Return (x, y) of the center of cell containing provided text 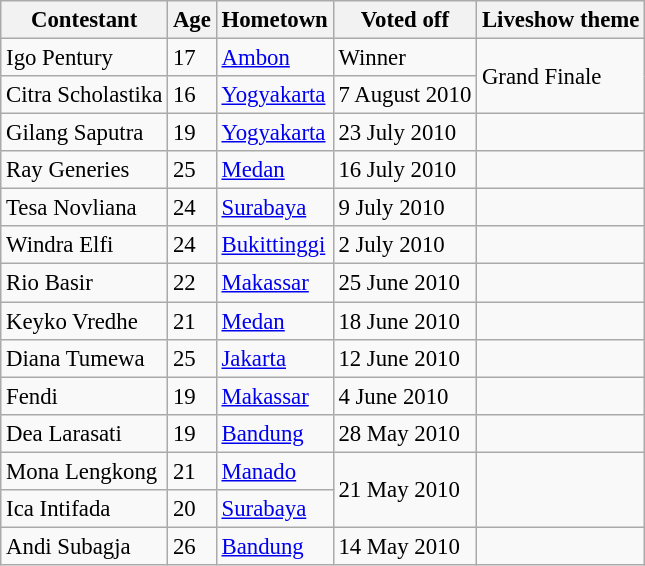
Jakarta (274, 358)
Andi Subagja (84, 546)
Voted off (405, 20)
Rio Basir (84, 283)
18 June 2010 (405, 321)
16 July 2010 (405, 170)
4 June 2010 (405, 396)
Fendi (84, 396)
7 August 2010 (405, 95)
25 June 2010 (405, 283)
Ray Generies (84, 170)
Igo Pentury (84, 58)
Age (192, 20)
Citra Scholastika (84, 95)
9 July 2010 (405, 208)
Bukittinggi (274, 245)
Tesa Novliana (84, 208)
Grand Finale (561, 76)
Manado (274, 471)
Contestant (84, 20)
Ica Intifada (84, 509)
22 (192, 283)
26 (192, 546)
2 July 2010 (405, 245)
Liveshow theme (561, 20)
Windra Elfi (84, 245)
23 July 2010 (405, 133)
Winner (405, 58)
12 June 2010 (405, 358)
14 May 2010 (405, 546)
16 (192, 95)
Dea Larasati (84, 433)
Hometown (274, 20)
17 (192, 58)
28 May 2010 (405, 433)
Ambon (274, 58)
Diana Tumewa (84, 358)
Keyko Vredhe (84, 321)
Gilang Saputra (84, 133)
20 (192, 509)
21 May 2010 (405, 490)
Mona Lengkong (84, 471)
